Return (x, y) of the center of cell containing provided text 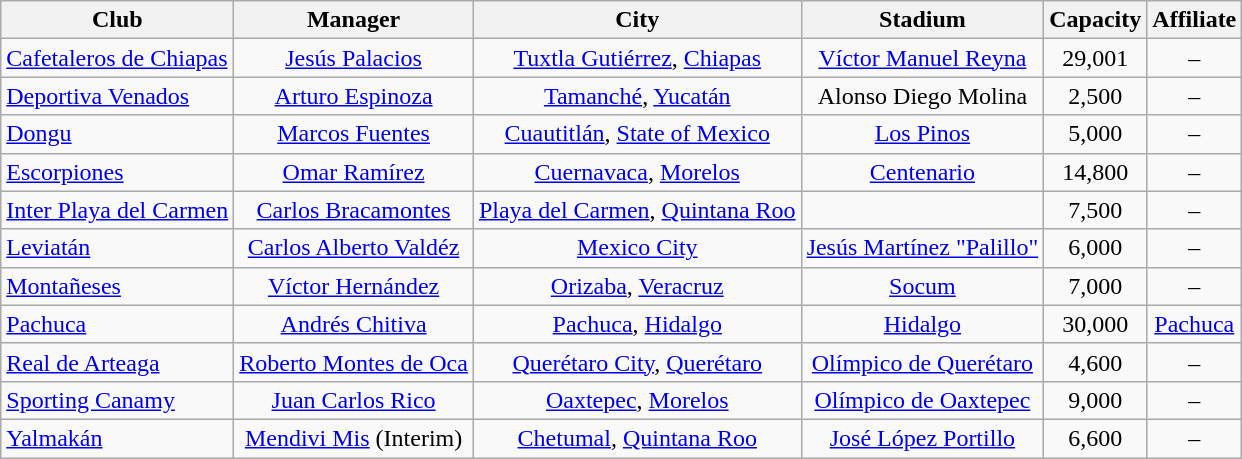
30,000 (1096, 324)
Víctor Hernández (354, 286)
Manager (354, 20)
29,001 (1096, 58)
Pachuca, Hidalgo (637, 324)
Mexico City (637, 248)
Hidalgo (922, 324)
5,000 (1096, 134)
Deportiva Venados (118, 96)
4,600 (1096, 362)
6,000 (1096, 248)
Cuautitlán, State of Mexico (637, 134)
Querétaro City, Querétaro (637, 362)
Dongu (118, 134)
Mendivi Mis (Interim) (354, 438)
Juan Carlos Rico (354, 400)
Playa del Carmen, Quintana Roo (637, 210)
Omar Ramírez (354, 172)
6,600 (1096, 438)
14,800 (1096, 172)
Montañeses (118, 286)
Club (118, 20)
Andrés Chitiva (354, 324)
Cuernavaca, Morelos (637, 172)
Real de Arteaga (118, 362)
Affiliate (1194, 20)
Centenario (922, 172)
Jesús Martínez "Palillo" (922, 248)
Tamanché, Yucatán (637, 96)
7,500 (1096, 210)
Orizaba, Veracruz (637, 286)
Chetumal, Quintana Roo (637, 438)
Oaxtepec, Morelos (637, 400)
Escorpiones (118, 172)
Stadium (922, 20)
Capacity (1096, 20)
Jesús Palacios (354, 58)
Yalmakán (118, 438)
Roberto Montes de Oca (354, 362)
2,500 (1096, 96)
Olímpico de Oaxtepec (922, 400)
Arturo Espinoza (354, 96)
7,000 (1096, 286)
Cafetaleros de Chiapas (118, 58)
Socum (922, 286)
Leviatán (118, 248)
City (637, 20)
9,000 (1096, 400)
José López Portillo (922, 438)
Inter Playa del Carmen (118, 210)
Carlos Alberto Valdéz (354, 248)
Marcos Fuentes (354, 134)
Sporting Canamy (118, 400)
Alonso Diego Molina (922, 96)
Tuxtla Gutiérrez, Chiapas (637, 58)
Carlos Bracamontes (354, 210)
Los Pinos (922, 134)
Olímpico de Querétaro (922, 362)
Víctor Manuel Reyna (922, 58)
